Search for the cell housing the specified text and yield its (X, Y) center coordinate. 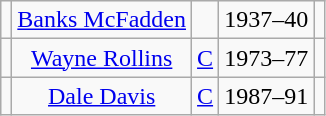
1937–40 (266, 20)
1987–91 (266, 96)
Wayne Rollins (102, 58)
Dale Davis (102, 96)
Banks McFadden (102, 20)
1973–77 (266, 58)
